Capture the cell that displays the provided text and extract its (x, y) central coordinate. 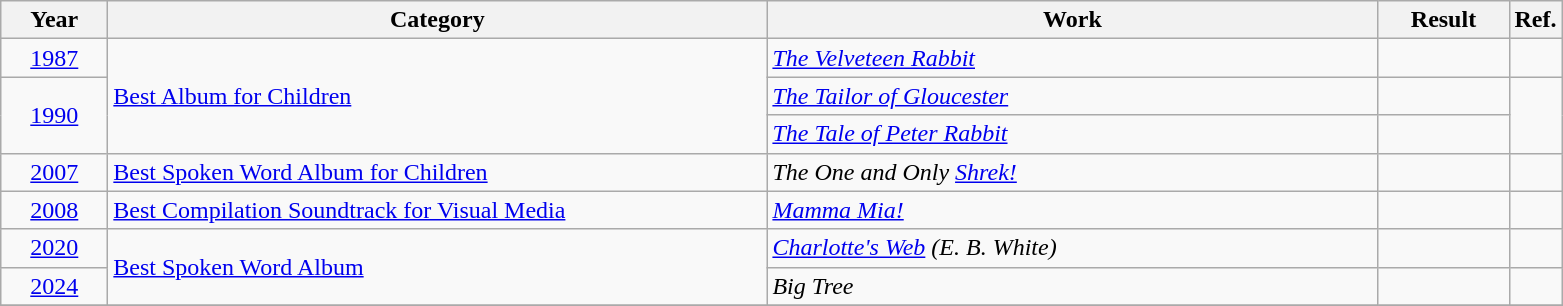
Big Tree (1072, 286)
Mamma Mia! (1072, 210)
The Tale of Peter Rabbit (1072, 134)
2024 (54, 286)
2008 (54, 210)
Best Compilation Soundtrack for Visual Media (438, 210)
Best Spoken Word Album for Children (438, 172)
The Tailor of Gloucester (1072, 96)
Best Spoken Word Album (438, 267)
Best Album for Children (438, 96)
Ref. (1536, 20)
Result (1444, 20)
The One and Only Shrek! (1072, 172)
2020 (54, 248)
1990 (54, 115)
Year (54, 20)
The Velveteen Rabbit (1072, 58)
Charlotte's Web (E. B. White) (1072, 248)
Category (438, 20)
1987 (54, 58)
Work (1072, 20)
2007 (54, 172)
